Provide the [X, Y] coordinate of the cell's center where the given text is located.  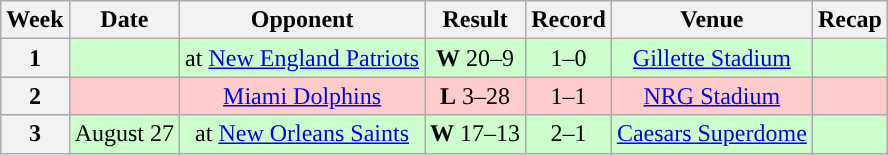
Week [35, 20]
2–1 [569, 134]
3 [35, 134]
W 20–9 [476, 58]
Gillette Stadium [712, 58]
Opponent [302, 20]
Date [124, 20]
W 17–13 [476, 134]
1 [35, 58]
NRG Stadium [712, 96]
at New Orleans Saints [302, 134]
1–1 [569, 96]
2 [35, 96]
Record [569, 20]
L 3–28 [476, 96]
August 27 [124, 134]
at New England Patriots [302, 58]
Venue [712, 20]
Result [476, 20]
Caesars Superdome [712, 134]
1–0 [569, 58]
Recap [850, 20]
Miami Dolphins [302, 96]
